Capture the cell that displays the provided text and extract its (x, y) central coordinate. 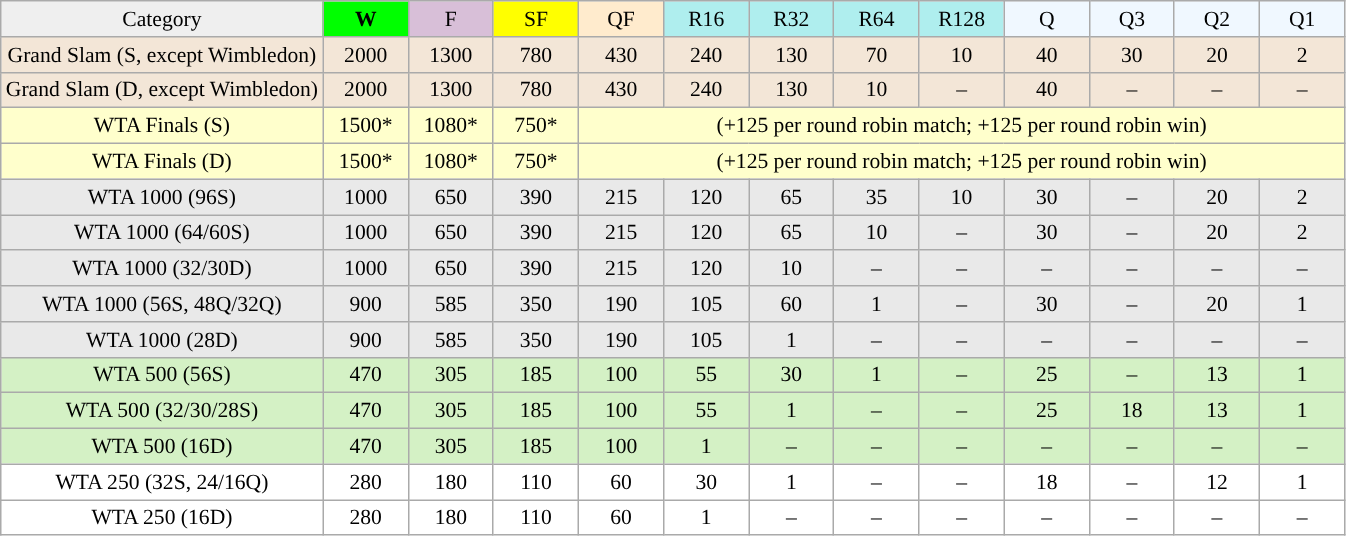
WTA 250 (16D) (162, 518)
WTA 500 (16D) (162, 447)
Q (1046, 19)
R64 (876, 19)
Grand Slam (D, except Wimbledon) (162, 90)
W (366, 19)
Q3 (1132, 19)
WTA 500 (32/30/28S) (162, 411)
Q1 (1302, 19)
Grand Slam (S, except Wimbledon) (162, 55)
Q2 (1216, 19)
QF (622, 19)
WTA 500 (56S) (162, 375)
12 (1216, 482)
Category (162, 19)
R128 (962, 19)
35 (876, 197)
WTA 1000 (96S) (162, 197)
R16 (706, 19)
WTA 1000 (56S, 48Q/32Q) (162, 304)
SF (536, 19)
WTA Finals (S) (162, 126)
WTA 1000 (28D) (162, 340)
R32 (792, 19)
WTA 250 (32S, 24/16Q) (162, 482)
70 (876, 55)
F (450, 19)
WTA 1000 (64/60S) (162, 233)
WTA Finals (D) (162, 162)
WTA 1000 (32/30D) (162, 269)
